Pinpoint the cell where the given text exists, returning its [x, y] midpoint coordinate. 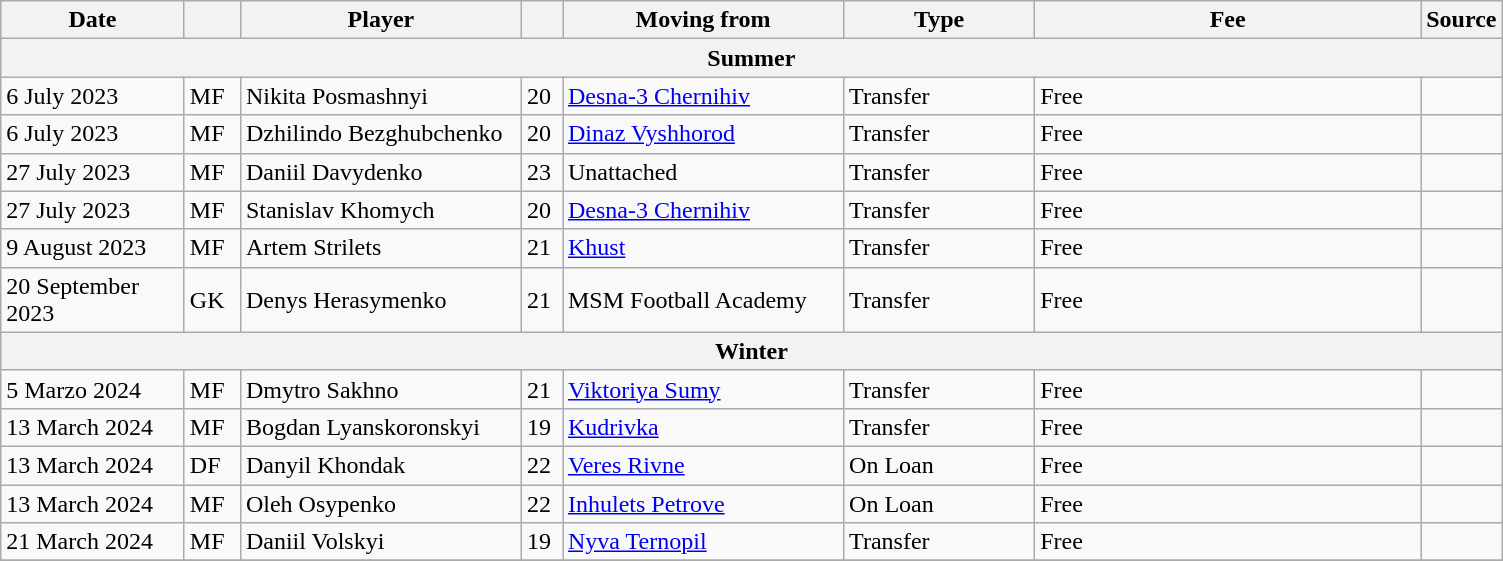
21 March 2024 [93, 542]
9 August 2023 [93, 248]
Unattached [702, 172]
Bogdan Lyanskoronskyi [380, 427]
Winter [752, 351]
Player [380, 20]
Summer [752, 58]
Viktoriya Sumy [702, 389]
Oleh Osypenko [380, 503]
Source [1462, 20]
Daniil Davydenko [380, 172]
Danyil Khondak [380, 465]
Denys Herasymenko [380, 300]
Inhulets Petrove [702, 503]
Stanislav Khomych [380, 210]
Type [940, 20]
5 Marzo 2024 [93, 389]
20 September 2023 [93, 300]
Fee [1228, 20]
Artem Strilets [380, 248]
Nyva Ternopil [702, 542]
Date [93, 20]
Nikita Posmashnyi [380, 96]
Veres Rivne [702, 465]
23 [542, 172]
GK [212, 300]
DF [212, 465]
Dzhilindo Bezghubchenko [380, 134]
Kudrivka [702, 427]
Daniil Volskyi [380, 542]
Khust [702, 248]
Dmytro Sakhno [380, 389]
Dinaz Vyshhorod [702, 134]
Moving from [702, 20]
MSM Football Academy [702, 300]
